From the cell containing the given text, extract its center point as (X, Y) coordinate. 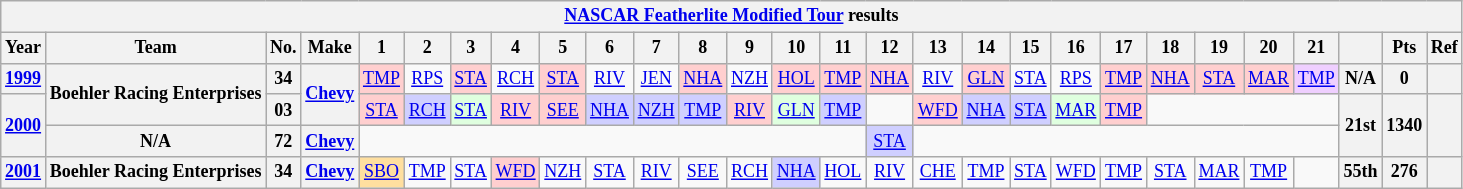
Pts (1404, 48)
NASCAR Featherlite Modified Tour results (732, 16)
276 (1404, 172)
5 (563, 48)
12 (890, 48)
03 (284, 110)
16 (1076, 48)
19 (1219, 48)
Ref (1444, 48)
2000 (24, 125)
2 (427, 48)
13 (938, 48)
Make (330, 48)
1 (382, 48)
6 (610, 48)
8 (703, 48)
11 (843, 48)
72 (284, 140)
15 (1030, 48)
SBO (382, 172)
1340 (1404, 125)
55th (1360, 172)
Year (24, 48)
21st (1360, 125)
18 (1170, 48)
2001 (24, 172)
JEN (656, 78)
10 (796, 48)
0 (1404, 78)
21 (1316, 48)
20 (1269, 48)
No. (284, 48)
9 (750, 48)
Team (155, 48)
14 (986, 48)
3 (470, 48)
7 (656, 48)
17 (1124, 48)
1999 (24, 78)
4 (516, 48)
CHE (938, 172)
